Determine the (x, y) coordinate at the center of the cell enclosing the given text.  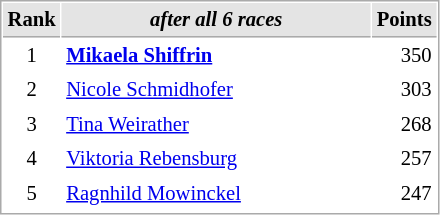
4 (32, 158)
after all 6 races (216, 20)
Rank (32, 20)
Mikaela Shiffrin (216, 56)
Viktoria Rebensburg (216, 158)
Tina Weirather (216, 124)
Nicole Schmidhofer (216, 90)
Points (404, 20)
303 (404, 90)
Ragnhild Mowinckel (216, 194)
268 (404, 124)
247 (404, 194)
5 (32, 194)
350 (404, 56)
2 (32, 90)
3 (32, 124)
257 (404, 158)
1 (32, 56)
